Locate the cell with the specified text and output its (x, y) center coordinate. 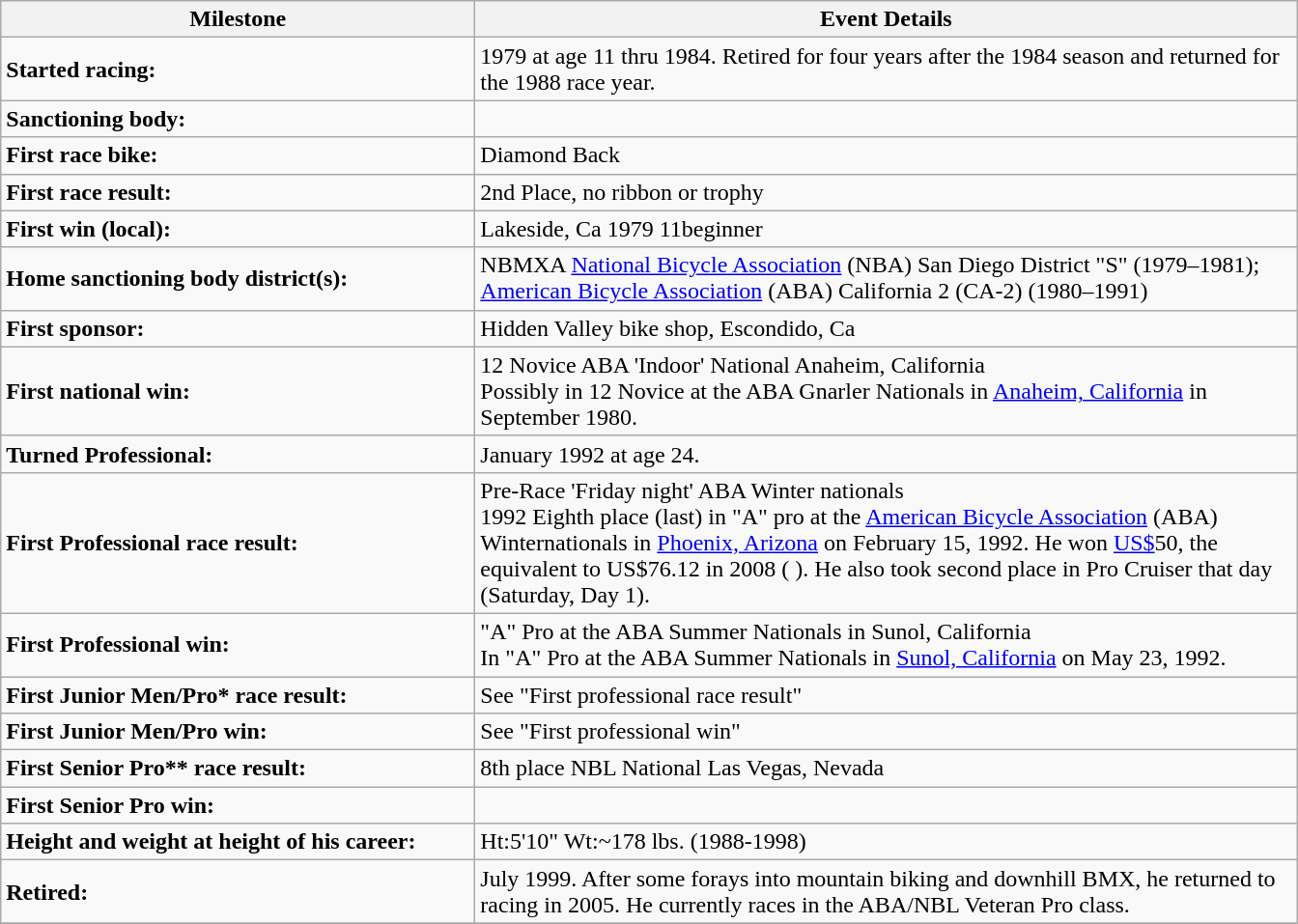
NBMXA National Bicycle Association (NBA) San Diego District "S" (1979–1981); American Bicycle Association (ABA) California 2 (CA-2) (1980–1991) (887, 278)
First race bike: (238, 155)
First Senior Pro win: (238, 805)
See "First professional win" (887, 732)
First Junior Men/Pro* race result: (238, 694)
Hidden Valley bike shop, Escondido, Ca (887, 328)
First sponsor: (238, 328)
8th place NBL National Las Vegas, Nevada (887, 769)
Milestone (238, 19)
January 1992 at age 24. (887, 454)
First Professional win: (238, 645)
1979 at age 11 thru 1984. Retired for four years after the 1984 season and returned for the 1988 race year. (887, 70)
First race result: (238, 192)
Event Details (887, 19)
Diamond Back (887, 155)
Lakeside, Ca 1979 11beginner (887, 229)
First Junior Men/Pro win: (238, 732)
Height and weight at height of his career: (238, 842)
Sanctioning body: (238, 119)
"A" Pro at the ABA Summer Nationals in Sunol, California In "A" Pro at the ABA Summer Nationals in Sunol, California on May 23, 1992. (887, 645)
See "First professional race result" (887, 694)
Ht:5'10" Wt:~178 lbs. (1988-1998) (887, 842)
Turned Professional: (238, 454)
First national win: (238, 391)
12 Novice ABA 'Indoor' National Anaheim, California Possibly in 12 Novice at the ABA Gnarler Nationals in Anaheim, California in September 1980. (887, 391)
First win (local): (238, 229)
First Professional race result: (238, 543)
Retired: (238, 892)
2nd Place, no ribbon or trophy (887, 192)
Started racing: (238, 70)
First Senior Pro** race result: (238, 769)
Home sanctioning body district(s): (238, 278)
